Find where the given text appears and provide that cell's center as [x, y] coordinate. 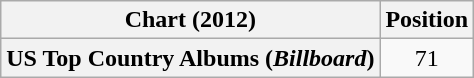
71 [427, 58]
US Top Country Albums (Billboard) [190, 58]
Position [427, 20]
Chart (2012) [190, 20]
